Output the [X, Y] coordinate of the center of the cell containing the given text.  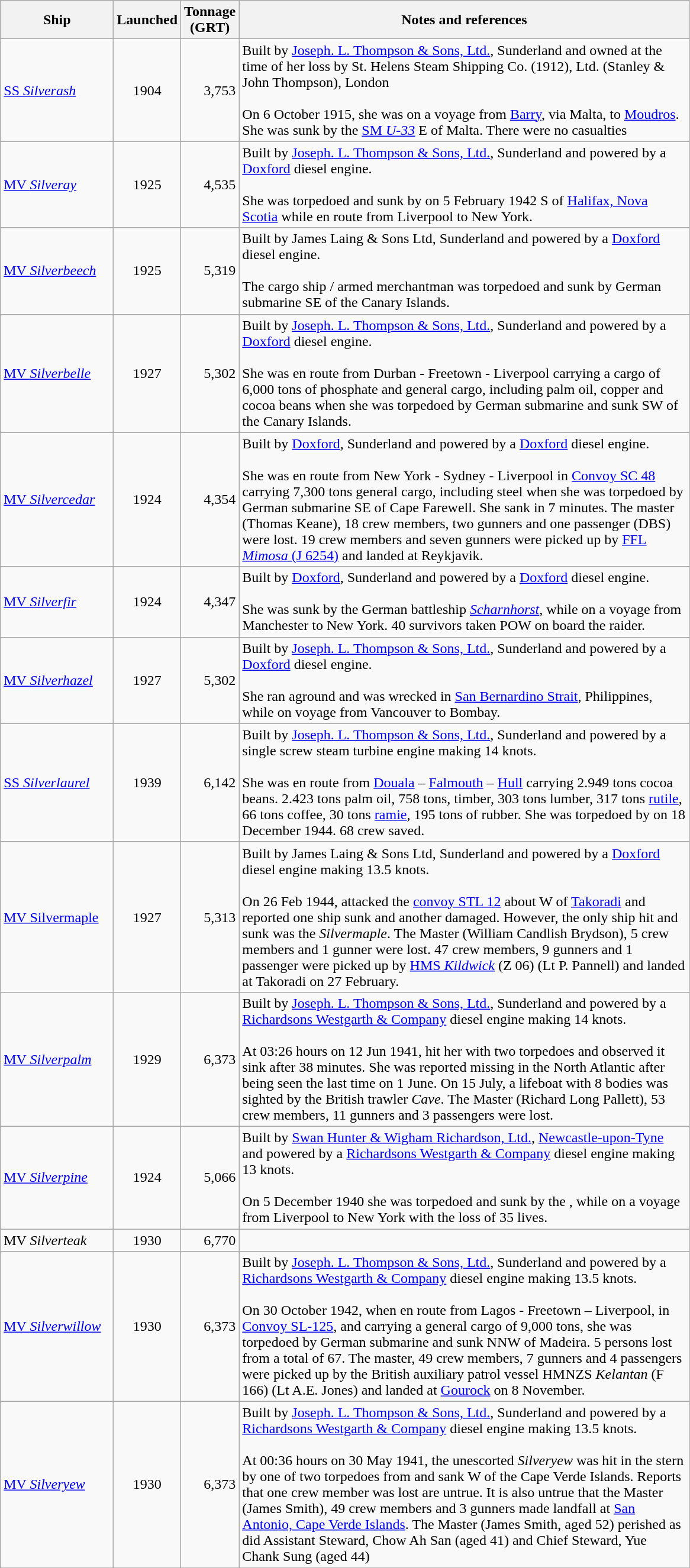
Ship [57, 20]
MV Silverteak [57, 1240]
6,142 [210, 783]
MV Silverbeech [57, 271]
1904 [147, 90]
MV Silverbelle [57, 373]
1929 [147, 1059]
5,319 [210, 271]
Launched [147, 20]
5,313 [210, 917]
SS Silverash [57, 90]
SS Silverlaurel [57, 783]
MV Silverpine [57, 1177]
Tonnage(GRT) [210, 20]
3,753 [210, 90]
MV Silvermaple [57, 917]
MV Silverhazel [57, 680]
Notes and references [464, 20]
4,354 [210, 499]
MV Silverfir [57, 602]
MV Silverwillow [57, 1327]
5,066 [210, 1177]
MV Silveryew [57, 1485]
6,770 [210, 1240]
4,347 [210, 602]
MV Silverpalm [57, 1059]
MV Silvercedar [57, 499]
1939 [147, 783]
4,535 [210, 185]
MV Silveray [57, 185]
